Scan for the cell matching the given text and deliver its [x, y] coordinate at center. 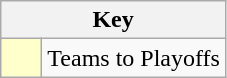
Key [114, 20]
Teams to Playoffs [134, 58]
